Capture the cell that displays the provided text and extract its (X, Y) central coordinate. 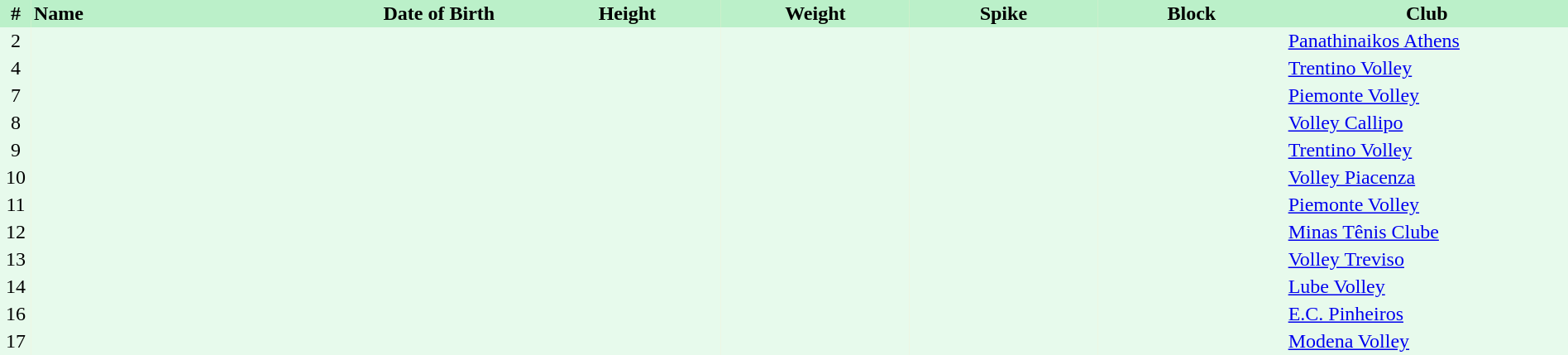
Spike (1004, 13)
Weight (815, 13)
12 (16, 232)
Modena Volley (1427, 341)
17 (16, 341)
9 (16, 151)
13 (16, 260)
Minas Tênis Clube (1427, 232)
11 (16, 205)
Height (628, 13)
Volley Treviso (1427, 260)
10 (16, 177)
Volley Piacenza (1427, 177)
Block (1192, 13)
16 (16, 314)
7 (16, 96)
Date of Birth (439, 13)
# (16, 13)
14 (16, 286)
8 (16, 122)
Name (189, 13)
E.C. Pinheiros (1427, 314)
4 (16, 68)
Club (1427, 13)
2 (16, 41)
Panathinaikos Athens (1427, 41)
Lube Volley (1427, 286)
Volley Callipo (1427, 122)
